Return the [x, y] coordinate for the center point of the cell that contains the specified text.  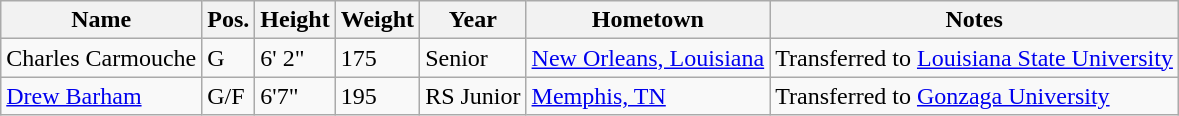
Hometown [648, 20]
Senior [473, 58]
Name [102, 20]
Transferred to Louisiana State University [974, 58]
195 [377, 96]
6'7" [295, 96]
Weight [377, 20]
G [228, 58]
Charles Carmouche [102, 58]
Height [295, 20]
Year [473, 20]
Notes [974, 20]
Pos. [228, 20]
Drew Barham [102, 96]
Memphis, TN [648, 96]
Transferred to Gonzaga University [974, 96]
6' 2" [295, 58]
New Orleans, Louisiana [648, 58]
G/F [228, 96]
175 [377, 58]
RS Junior [473, 96]
